Search for the cell housing the specified text and yield its (X, Y) center coordinate. 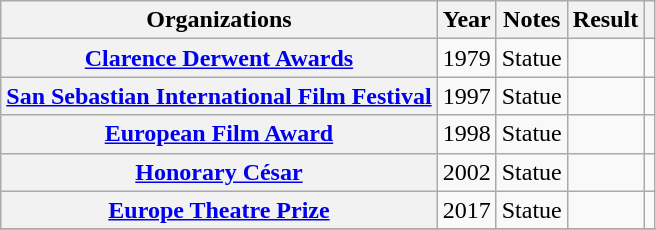
Honorary César (219, 172)
1997 (466, 96)
Clarence Derwent Awards (219, 58)
European Film Award (219, 134)
Result (605, 20)
1998 (466, 134)
Organizations (219, 20)
2002 (466, 172)
San Sebastian International Film Festival (219, 96)
Europe Theatre Prize (219, 210)
2017 (466, 210)
1979 (466, 58)
Year (466, 20)
Notes (532, 20)
